Find where the given text appears and provide that cell's center as (X, Y) coordinate. 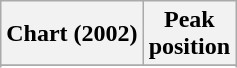
Peakposition (189, 34)
Chart (2002) (72, 34)
